Find where the given text appears and provide that cell's center as [x, y] coordinate. 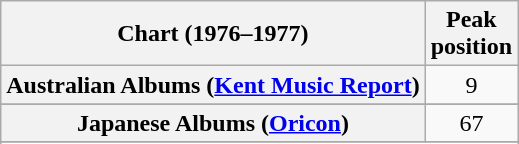
67 [471, 123]
Peakposition [471, 34]
Japanese Albums (Oricon) [213, 123]
9 [471, 85]
Chart (1976–1977) [213, 34]
Australian Albums (Kent Music Report) [213, 85]
